Detect which cell encompasses the target text, then output its [X, Y] center coordinate. 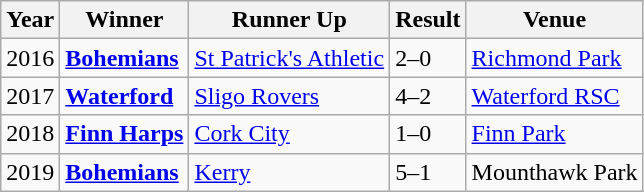
2017 [30, 96]
Kerry [290, 172]
Waterford [124, 96]
5–1 [428, 172]
Cork City [290, 134]
Venue [554, 20]
2–0 [428, 58]
Finn Harps [124, 134]
4–2 [428, 96]
Sligo Rovers [290, 96]
2016 [30, 58]
Richmond Park [554, 58]
2018 [30, 134]
Runner Up [290, 20]
Year [30, 20]
St Patrick's Athletic [290, 58]
Result [428, 20]
Waterford RSC [554, 96]
Winner [124, 20]
Mounthawk Park [554, 172]
1–0 [428, 134]
Finn Park [554, 134]
2019 [30, 172]
